Locate the cell with the specified text and output its [x, y] center coordinate. 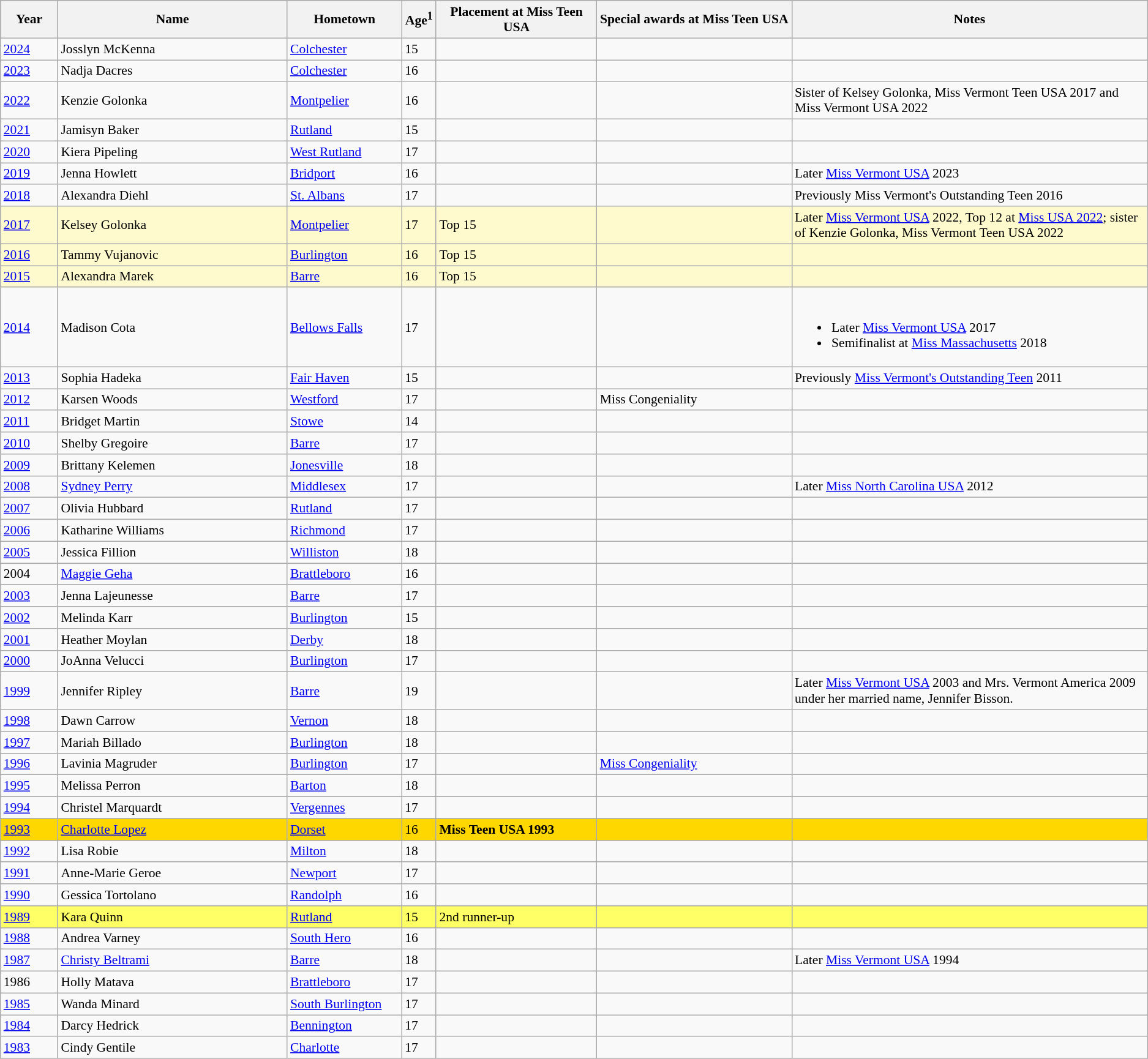
Charlotte [344, 1048]
2014 [29, 327]
Karsen Woods [173, 400]
Madison Cota [173, 327]
2018 [29, 196]
Christel Marquardt [173, 808]
Vergennes [344, 808]
Later Miss Vermont USA 2003 and Mrs. Vermont America 2009 under her married name, Jennifer Bisson. [970, 690]
Heather Moylan [173, 640]
Cindy Gentile [173, 1048]
1984 [29, 1026]
Sydney Perry [173, 487]
Nadja Dacres [173, 71]
1983 [29, 1048]
2023 [29, 71]
2006 [29, 531]
Jamisyn Baker [173, 130]
Bridget Martin [173, 422]
Notes [970, 20]
2024 [29, 49]
Gessica Tortolano [173, 895]
1991 [29, 874]
Jenna Lajeunesse [173, 596]
Darcy Hedrick [173, 1026]
2000 [29, 661]
2009 [29, 465]
2002 [29, 618]
1997 [29, 743]
1996 [29, 764]
Bennington [344, 1026]
Milton [344, 851]
Brittany Kelemen [173, 465]
JoAnna Velucci [173, 661]
Jonesville [344, 465]
Dorset [344, 829]
Vernon [344, 720]
2nd runner-up [516, 917]
Shelby Gregoire [173, 443]
Kenzie Golonka [173, 100]
2004 [29, 574]
Miss Teen USA 1993 [516, 829]
Josslyn McKenna [173, 49]
1994 [29, 808]
2007 [29, 509]
1993 [29, 829]
Kelsey Golonka [173, 225]
Charlotte Lopez [173, 829]
2022 [29, 100]
Fair Haven [344, 378]
2016 [29, 255]
Previously Miss Vermont's Outstanding Teen 2016 [970, 196]
14 [419, 422]
1989 [29, 917]
2017 [29, 225]
2015 [29, 277]
Holly Matava [173, 982]
2003 [29, 596]
Anne-Marie Geroe [173, 874]
Jenna Howlett [173, 174]
Katharine Williams [173, 531]
Kiera Pipeling [173, 152]
Jessica Fillion [173, 552]
2013 [29, 378]
Williston [344, 552]
Sister of Kelsey Golonka, Miss Vermont Teen USA 2017 and Miss Vermont USA 2022 [970, 100]
Tammy Vujanovic [173, 255]
2005 [29, 552]
Kara Quinn [173, 917]
Placement at Miss Teen USA [516, 20]
2010 [29, 443]
2012 [29, 400]
Randolph [344, 895]
Later Miss Vermont USA 1994 [970, 960]
Alexandra Marek [173, 277]
Name [173, 20]
Olivia Hubbard [173, 509]
Age1 [419, 20]
Bridport [344, 174]
Lisa Robie [173, 851]
1985 [29, 1004]
19 [419, 690]
Derby [344, 640]
Alexandra Diehl [173, 196]
2008 [29, 487]
Lavinia Magruder [173, 764]
2011 [29, 422]
2021 [29, 130]
1995 [29, 786]
Special awards at Miss Teen USA [694, 20]
Stowe [344, 422]
Christy Beltrami [173, 960]
Mariah Billado [173, 743]
2020 [29, 152]
Sophia Hadeka [173, 378]
1987 [29, 960]
Later Miss Vermont USA 2022, Top 12 at Miss USA 2022; sister of Kenzie Golonka, Miss Vermont Teen USA 2022 [970, 225]
Wanda Minard [173, 1004]
Richmond [344, 531]
Newport [344, 874]
2019 [29, 174]
Melissa Perron [173, 786]
1988 [29, 938]
Dawn Carrow [173, 720]
Later Miss North Carolina USA 2012 [970, 487]
Andrea Varney [173, 938]
Maggie Geha [173, 574]
Jennifer Ripley [173, 690]
Later Miss Vermont USA 2017Semifinalist at Miss Massachusetts 2018 [970, 327]
Barton [344, 786]
Later Miss Vermont USA 2023 [970, 174]
1986 [29, 982]
Middlesex [344, 487]
Bellows Falls [344, 327]
Previously Miss Vermont's Outstanding Teen 2011 [970, 378]
1990 [29, 895]
Hometown [344, 20]
South Burlington [344, 1004]
1992 [29, 851]
1999 [29, 690]
Year [29, 20]
Westford [344, 400]
1998 [29, 720]
Melinda Karr [173, 618]
South Hero [344, 938]
St. Albans [344, 196]
West Rutland [344, 152]
2001 [29, 640]
